Pinpoint the cell where the given text exists, returning its [x, y] midpoint coordinate. 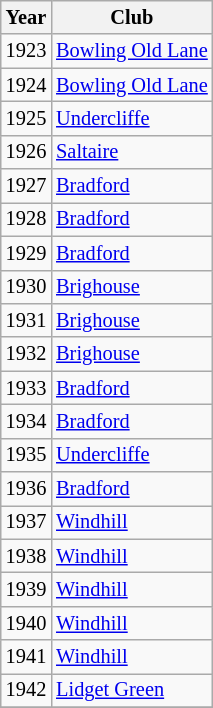
1935 [26, 455]
1934 [26, 421]
Club [132, 17]
1941 [26, 657]
1923 [26, 51]
1939 [26, 589]
Year [26, 17]
1924 [26, 85]
Lidget Green [132, 690]
1932 [26, 354]
1940 [26, 623]
1927 [26, 186]
1929 [26, 253]
Saltaire [132, 152]
1933 [26, 388]
1936 [26, 489]
1926 [26, 152]
1938 [26, 556]
1930 [26, 287]
1925 [26, 118]
1937 [26, 522]
1931 [26, 320]
1928 [26, 219]
1942 [26, 690]
